Return the (X, Y) coordinate for the center point of the cell that contains the specified text.  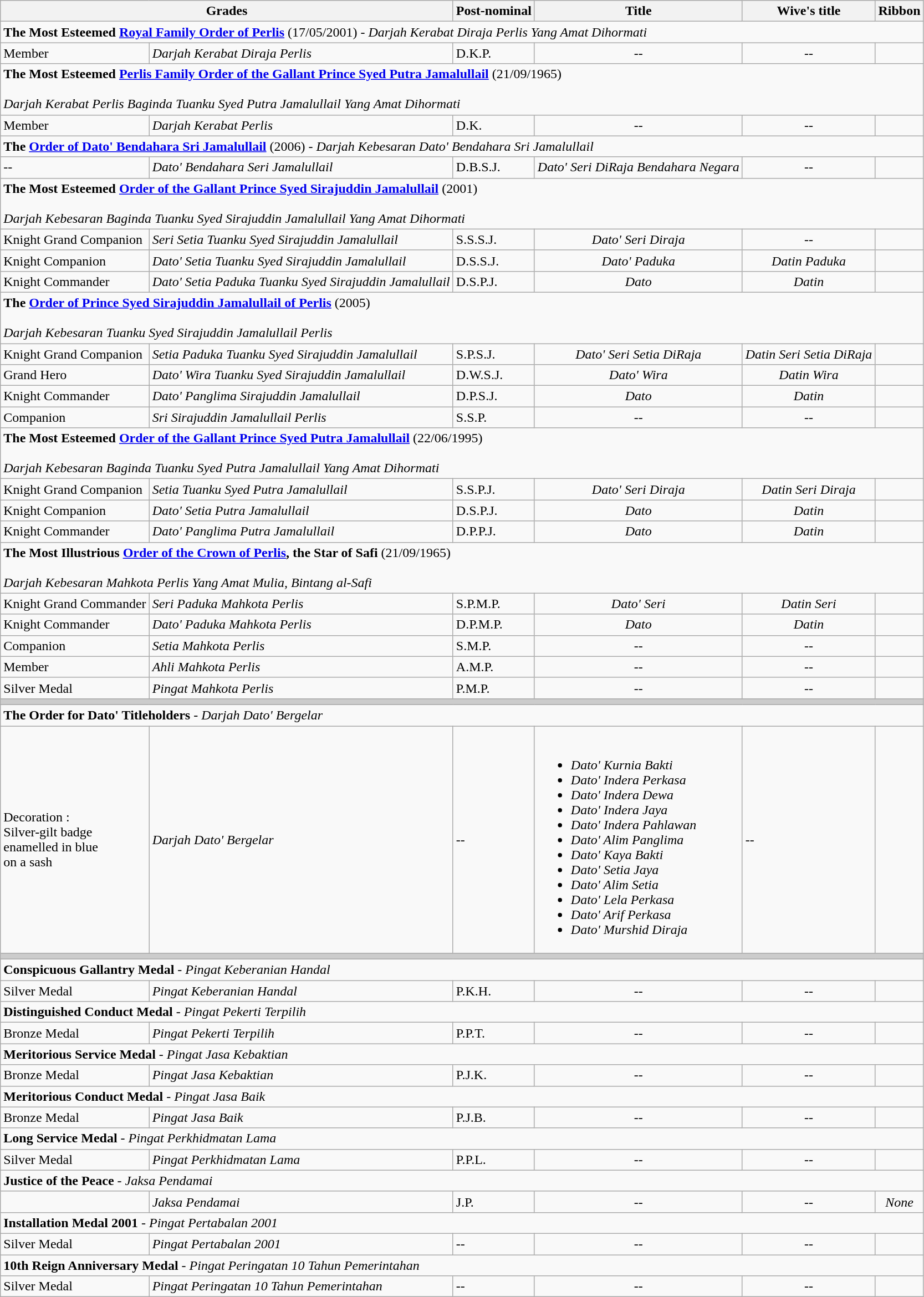
Long Service Medal - Pingat Perkhidmatan Lama (462, 1138)
J.P. (493, 1202)
Meritorious Conduct Medal - Pingat Jasa Baik (462, 1096)
A.M.P. (493, 667)
Pingat Mahkota Perlis (301, 688)
The Order of Dato' Bendahara Sri Jamalullail (2006) - Darjah Kebesaran Dato' Bendahara Sri Jamalullail (462, 146)
Dato' Seri Setia DiRaja (639, 354)
Datin Wira (809, 375)
Ribbon (899, 11)
D.P.M.P. (493, 625)
Dato' Wira (639, 375)
Distinguished Conduct Medal - Pingat Pekerti Terpilih (462, 1012)
Dato' Wira Tuanku Syed Sirajuddin Jamalullail (301, 375)
Ahli Mahkota Perlis (301, 667)
Datin Paduka (809, 261)
S.M.P. (493, 646)
P.K.H. (493, 991)
Setia Paduka Tuanku Syed Sirajuddin Jamalullail (301, 354)
Meritorious Service Medal - Pingat Jasa Kebaktian (462, 1054)
S.S.P.J. (493, 489)
Dato' Setia Paduka Tuanku Syed Sirajuddin Jamalullail (301, 282)
Dato' Bendahara Seri Jamalullail (301, 167)
Installation Medal 2001 - Pingat Pertabalan 2001 (462, 1223)
The Order for Dato' Titleholders - Darjah Dato' Bergelar (462, 715)
D.B.S.J. (493, 167)
Darjah Kerabat Diraja Perlis (301, 53)
Conspicuous Gallantry Medal - Pingat Keberanian Handal (462, 970)
S.S.S.J. (493, 239)
The Most Esteemed Royal Family Order of Perlis (17/05/2001) - Darjah Kerabat Diraja Perlis Yang Amat Dihormati (462, 32)
Pingat Peringatan 10 Tahun Pemerintahan (301, 1286)
Pingat Jasa Baik (301, 1117)
Dato' Paduka Mahkota Perlis (301, 625)
D.W.S.J. (493, 375)
D.K. (493, 125)
Pingat Pekerti Terpilih (301, 1033)
S.P.M.P. (493, 604)
Dato' Setia Tuanku Syed Sirajuddin Jamalullail (301, 261)
Datin Seri Setia DiRaja (809, 354)
P.J.K. (493, 1075)
Dato' Seri (639, 604)
None (899, 1202)
Dato' Paduka (639, 261)
Pingat Keberanian Handal (301, 991)
Setia Mahkota Perlis (301, 646)
Dato' Panglima Putra Jamalullail (301, 532)
S.S.P. (493, 417)
Pingat Jasa Kebaktian (301, 1075)
Sri Sirajuddin Jamalullail Perlis (301, 417)
Datin Seri Diraja (809, 489)
P.J.B. (493, 1117)
P.P.T. (493, 1033)
Seri Paduka Mahkota Perlis (301, 604)
Setia Tuanku Syed Putra Jamalullail (301, 489)
Dato' Setia Putra Jamalullail (301, 510)
P.M.P. (493, 688)
S.P.S.J. (493, 354)
Grades (227, 11)
Datin Seri (809, 604)
Jaksa Pendamai (301, 1202)
Darjah Kerabat Perlis (301, 125)
Seri Setia Tuanku Syed Sirajuddin Jamalullail (301, 239)
D.K.P. (493, 53)
Knight Grand Commander (75, 604)
The Order of Prince Syed Sirajuddin Jamalullail of Perlis (2005)Darjah Kebesaran Tuanku Syed Sirajuddin Jamalullail Perlis (462, 318)
D.S.S.J. (493, 261)
D.P.P.J. (493, 532)
Justice of the Peace - Jaksa Pendamai (462, 1181)
P.P.L. (493, 1160)
Dato' Seri DiRaja Bendahara Negara (639, 167)
10th Reign Anniversary Medal - Pingat Peringatan 10 Tahun Pemerintahan (462, 1265)
Decoration : Silver-gilt badge enamelled in blue on a sash (75, 840)
D.P.S.J. (493, 396)
Wive's title (809, 11)
Darjah Dato' Bergelar (301, 840)
Pingat Pertabalan 2001 (301, 1244)
Pingat Perkhidmatan Lama (301, 1160)
Grand Hero (75, 375)
Dato' Panglima Sirajuddin Jamalullail (301, 396)
The Most Illustrious Order of the Crown of Perlis, the Star of Safi (21/09/1965)Darjah Kebesaran Mahkota Perlis Yang Amat Mulia, Bintang al-Safi (462, 568)
Title (639, 11)
Post-nominal (493, 11)
